Return (X, Y) of the center of cell containing provided text 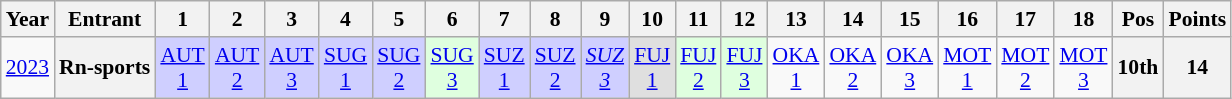
4 (346, 19)
AUT3 (291, 68)
SUZ3 (606, 68)
OKA3 (910, 68)
2 (237, 19)
10 (652, 19)
Points (1197, 19)
16 (967, 19)
8 (556, 19)
FUJ2 (698, 68)
Entrant (104, 19)
12 (744, 19)
AUT1 (182, 68)
MOT3 (1083, 68)
SUZ1 (504, 68)
1 (182, 19)
18 (1083, 19)
17 (1025, 19)
Year (28, 19)
OKA1 (796, 68)
AUT2 (237, 68)
FUJ1 (652, 68)
5 (398, 19)
SUG3 (452, 68)
11 (698, 19)
6 (452, 19)
9 (606, 19)
15 (910, 19)
Rn-sports (104, 68)
13 (796, 19)
3 (291, 19)
7 (504, 19)
2023 (28, 68)
10th (1138, 68)
SUG2 (398, 68)
Pos (1138, 19)
FUJ3 (744, 68)
SUG1 (346, 68)
MOT2 (1025, 68)
MOT1 (967, 68)
SUZ2 (556, 68)
OKA2 (852, 68)
